Detect which cell encompasses the target text, then output its [x, y] center coordinate. 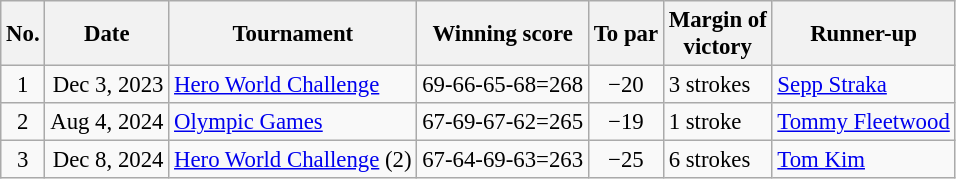
Tommy Fleetwood [864, 122]
−25 [626, 160]
Winning score [503, 34]
Tournament [293, 34]
Olympic Games [293, 122]
Dec 8, 2024 [107, 160]
To par [626, 34]
3 [23, 160]
Sepp Straka [864, 85]
−19 [626, 122]
−20 [626, 85]
Dec 3, 2023 [107, 85]
Date [107, 34]
Tom Kim [864, 160]
No. [23, 34]
Hero World Challenge [293, 85]
6 strokes [718, 160]
1 [23, 85]
3 strokes [718, 85]
67-69-67-62=265 [503, 122]
Hero World Challenge (2) [293, 160]
1 stroke [718, 122]
67-64-69-63=263 [503, 160]
69-66-65-68=268 [503, 85]
Margin ofvictory [718, 34]
Aug 4, 2024 [107, 122]
2 [23, 122]
Runner-up [864, 34]
